Capture the cell that displays the provided text and extract its (x, y) central coordinate. 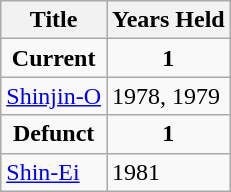
Shin-Ei (54, 172)
1978, 1979 (168, 96)
Years Held (168, 20)
Defunct (54, 134)
Current (54, 58)
Title (54, 20)
Shinjin-O (54, 96)
1981 (168, 172)
